Extract the [X, Y] coordinate from the center of the cell holding the provided text.  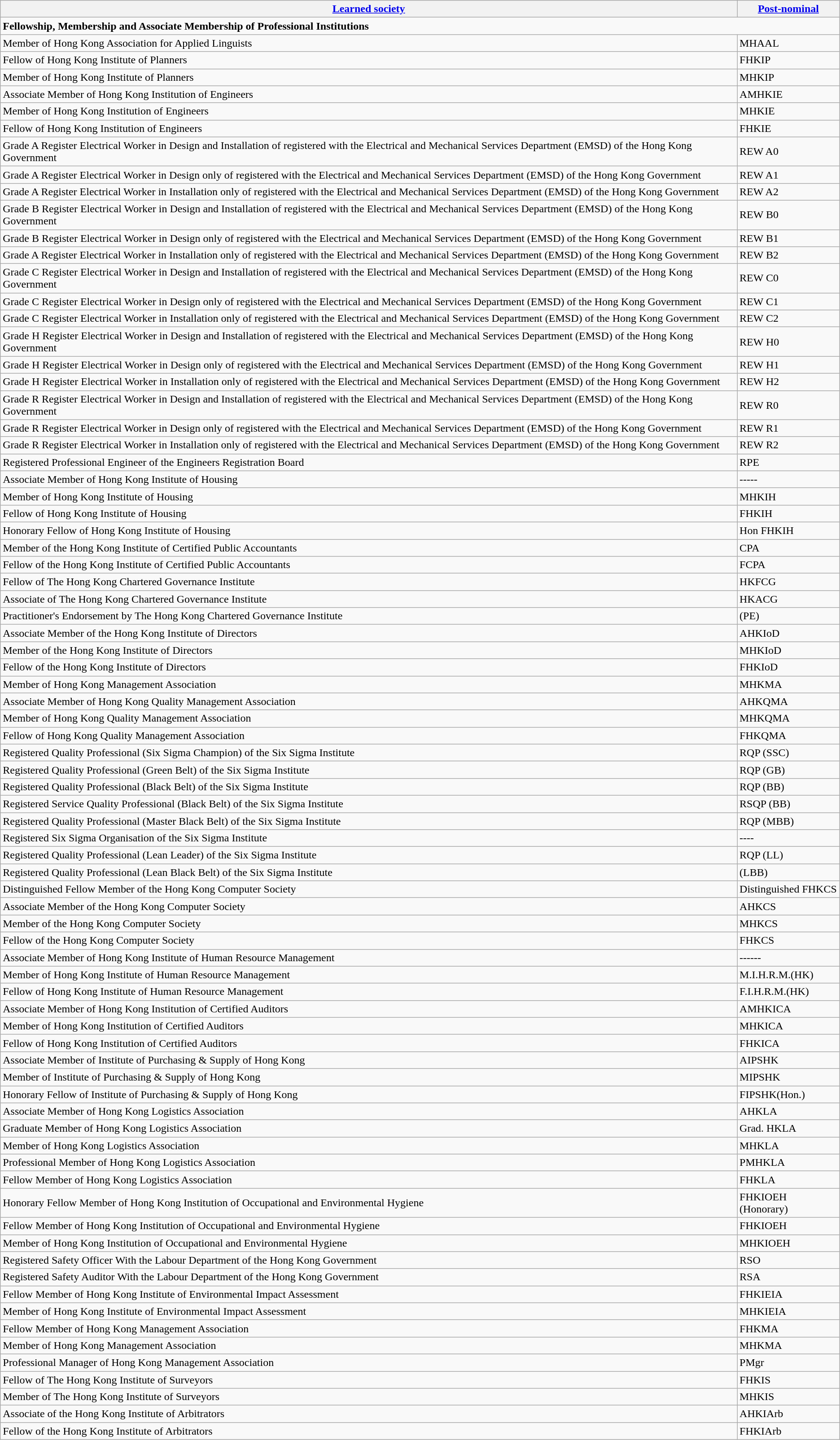
Professional Manager of Hong Kong Management Association [369, 1362]
Registered Quality Professional (Lean Black Belt) of the Six Sigma Institute [369, 872]
PMgr [789, 1362]
FHKQMA [789, 735]
------ [789, 958]
----- [789, 479]
AHKCS [789, 906]
HKACG [789, 599]
Fellow of Hong Kong Institute of Planners [369, 60]
AMHKICA [789, 1009]
RPE [789, 462]
MHKIoD [789, 650]
Fellow of the Hong Kong Computer Society [369, 941]
RQP (GB) [789, 770]
Registered Quality Professional (Green Belt) of the Six Sigma Institute [369, 770]
FHKIH [789, 513]
FCPA [789, 565]
FHKMA [789, 1328]
Member of Hong Kong Institute of Human Resource Management [369, 975]
Distinguished FHKCS [789, 889]
Fellow of The Hong Kong Institute of Surveyors [369, 1380]
Fellow of the Hong Kong Institute of Arbitrators [369, 1431]
Associate Member of Hong Kong Institution of Certified Auditors [369, 1009]
Fellow of Hong Kong Institute of Human Resource Management [369, 992]
FHKIoD [789, 667]
MHKICA [789, 1026]
REW R2 [789, 445]
Fellow Member of Hong Kong Management Association [369, 1328]
HKFCG [789, 582]
FHKIArb [789, 1431]
MIPSHK [789, 1077]
Fellowship, Membership and Associate Membership of Professional Institutions [420, 26]
Associate Member of Hong Kong Logistics Association [369, 1112]
Member of Hong Kong Institution of Occupational and Environmental Hygiene [369, 1243]
Hon FHKIH [789, 530]
FHKCS [789, 941]
Grad. HKLA [789, 1129]
Honorary Fellow of Institute of Purchasing & Supply of Hong Kong [369, 1094]
AHKIoD [789, 633]
Member of the Hong Kong Computer Society [369, 924]
RSQP (BB) [789, 804]
Fellow of The Hong Kong Chartered Governance Institute [369, 582]
F.I.H.R.M.(HK) [789, 992]
MHKQMA [789, 718]
REW B0 [789, 214]
Member of the Hong Kong Institute of Certified Public Accountants [369, 548]
Registered Quality Professional (Six Sigma Champion) of the Six Sigma Institute [369, 753]
Associate of The Hong Kong Chartered Governance Institute [369, 599]
Registered Safety Auditor With the Labour Department of the Hong Kong Government [369, 1277]
Fellow of Hong Kong Quality Management Association [369, 735]
Distinguished Fellow Member of the Hong Kong Computer Society [369, 889]
Learned society [369, 9]
AHKQMA [789, 701]
Member of Hong Kong Institute of Planners [369, 77]
Member of Hong Kong Quality Management Association [369, 718]
Fellow of the Hong Kong Institute of Certified Public Accountants [369, 565]
Registered Six Sigma Organisation of the Six Sigma Institute [369, 838]
FHKIOEH [789, 1226]
Member of the Hong Kong Institute of Directors [369, 650]
REW A0 [789, 152]
MHKLA [789, 1146]
Associate Member of the Hong Kong Computer Society [369, 906]
REW R1 [789, 428]
Fellow of the Hong Kong Institute of Directors [369, 667]
Fellow Member of Hong Kong Institution of Occupational and Environmental Hygiene [369, 1226]
Member of Hong Kong Logistics Association [369, 1146]
Associate Member of the Hong Kong Institute of Directors [369, 633]
Graduate Member of Hong Kong Logistics Association [369, 1129]
MHKIS [789, 1397]
Associate Member of Hong Kong Quality Management Association [369, 701]
MHKIEIA [789, 1311]
AHKIArb [789, 1414]
Fellow Member of Hong Kong Institute of Environmental Impact Assessment [369, 1294]
M.I.H.R.M.(HK) [789, 975]
RQP (BB) [789, 787]
Practitioner's Endorsement by The Hong Kong Chartered Governance Institute [369, 616]
Fellow of Hong Kong Institute of Housing [369, 513]
MHKIOEH [789, 1243]
REW C2 [789, 319]
CPA [789, 548]
Registered Safety Officer With the Labour Department of the Hong Kong Government [369, 1260]
MHKIH [789, 496]
REW H2 [789, 382]
PMHKLA [789, 1163]
Registered Professional Engineer of the Engineers Registration Board [369, 462]
FHKLA [789, 1180]
(PE) [789, 616]
Associate Member of Hong Kong Institution of Engineers [369, 94]
REW C1 [789, 302]
RSA [789, 1277]
FHKIE [789, 128]
Registered Quality Professional (Master Black Belt) of the Six Sigma Institute [369, 821]
Member of Hong Kong Institution of Engineers [369, 111]
Member of Hong Kong Institute of Environmental Impact Assessment [369, 1311]
AMHKIE [789, 94]
Member of Hong Kong Institute of Housing [369, 496]
AIPSHK [789, 1060]
FHKIP [789, 60]
Honorary Fellow Member of Hong Kong Institution of Occupational and Environmental Hygiene [369, 1203]
---- [789, 838]
REW C0 [789, 278]
MHKIE [789, 111]
RQP (MBB) [789, 821]
MHAAL [789, 43]
FHKIEIA [789, 1294]
REW A2 [789, 192]
Fellow Member of Hong Kong Logistics Association [369, 1180]
REW B1 [789, 238]
Post-nominal [789, 9]
MHKIP [789, 77]
AHKLA [789, 1112]
RSO [789, 1260]
Fellow of Hong Kong Institution of Certified Auditors [369, 1043]
REW A1 [789, 175]
Associate Member of Hong Kong Institute of Human Resource Management [369, 958]
Registered Quality Professional (Lean Leader) of the Six Sigma Institute [369, 855]
Member of The Hong Kong Institute of Surveyors [369, 1397]
REW H1 [789, 365]
MHKCS [789, 924]
FIPSHK(Hon.) [789, 1094]
Member of Hong Kong Association for Applied Linguists [369, 43]
(LBB) [789, 872]
Member of Hong Kong Institution of Certified Auditors [369, 1026]
Associate Member of Institute of Purchasing & Supply of Hong Kong [369, 1060]
Honorary Fellow of Hong Kong Institute of Housing [369, 530]
FHKIOEH (Honorary) [789, 1203]
FHKICA [789, 1043]
Associate of the Hong Kong Institute of Arbitrators [369, 1414]
Registered Service Quality Professional (Black Belt) of the Six Sigma Institute [369, 804]
REW B2 [789, 255]
REW R0 [789, 405]
Member of Institute of Purchasing & Supply of Hong Kong [369, 1077]
Professional Member of Hong Kong Logistics Association [369, 1163]
Fellow of Hong Kong Institution of Engineers [369, 128]
RQP (LL) [789, 855]
FHKIS [789, 1380]
RQP (SSC) [789, 753]
Registered Quality Professional (Black Belt) of the Six Sigma Institute [369, 787]
Associate Member of Hong Kong Institute of Housing [369, 479]
REW H0 [789, 342]
